Determine the [X, Y] coordinate at the center of the cell enclosing the given text.  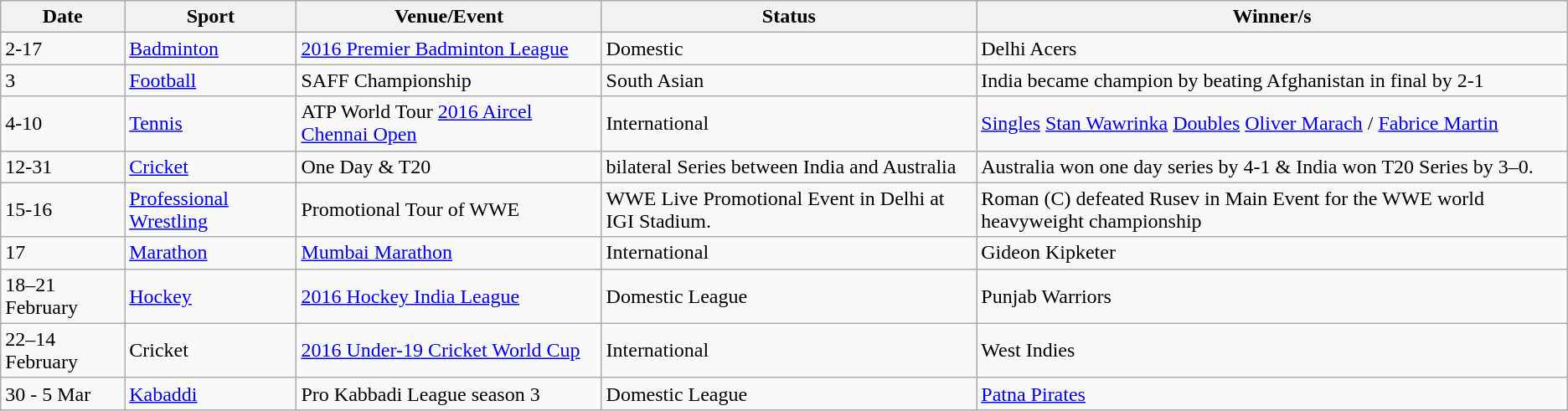
3 [63, 80]
Sport [211, 17]
Hockey [211, 296]
30 - 5 Mar [63, 393]
Venue/Event [449, 17]
India became champion by beating Afghanistan in final by 2-1 [1271, 80]
2016 Under-19 Cricket World Cup [449, 350]
Roman (C) defeated Rusev in Main Event for the WWE world heavyweight championship [1271, 209]
Mumbai Marathon [449, 253]
Gideon Kipketer [1271, 253]
22–14 February [63, 350]
Promotional Tour of WWE [449, 209]
Australia won one day series by 4-1 & India won T20 Series by 3–0. [1271, 167]
Status [789, 17]
4-10 [63, 124]
2016 Premier Badminton League [449, 49]
ATP World Tour 2016 Aircel Chennai Open [449, 124]
Kabaddi [211, 393]
17 [63, 253]
Domestic [789, 49]
South Asian [789, 80]
15-16 [63, 209]
Singles Stan Wawrinka Doubles Oliver Marach / Fabrice Martin [1271, 124]
Delhi Acers [1271, 49]
12-31 [63, 167]
Football [211, 80]
Marathon [211, 253]
Patna Pirates [1271, 393]
Professional Wrestling [211, 209]
Pro Kabbadi League season 3 [449, 393]
Punjab Warriors [1271, 296]
18–21 February [63, 296]
Winner/s [1271, 17]
bilateral Series between India and Australia [789, 167]
One Day & T20 [449, 167]
Tennis [211, 124]
2-17 [63, 49]
Date [63, 17]
2016 Hockey India League [449, 296]
West Indies [1271, 350]
WWE Live Promotional Event in Delhi at IGI Stadium. [789, 209]
Badminton [211, 49]
SAFF Championship [449, 80]
